Return (X, Y) of the center of cell containing provided text 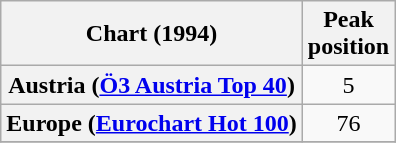
76 (348, 123)
Chart (1994) (152, 34)
Austria (Ö3 Austria Top 40) (152, 85)
5 (348, 85)
Peakposition (348, 34)
Europe (Eurochart Hot 100) (152, 123)
